Extract the [x, y] coordinate from the center of the cell holding the provided text.  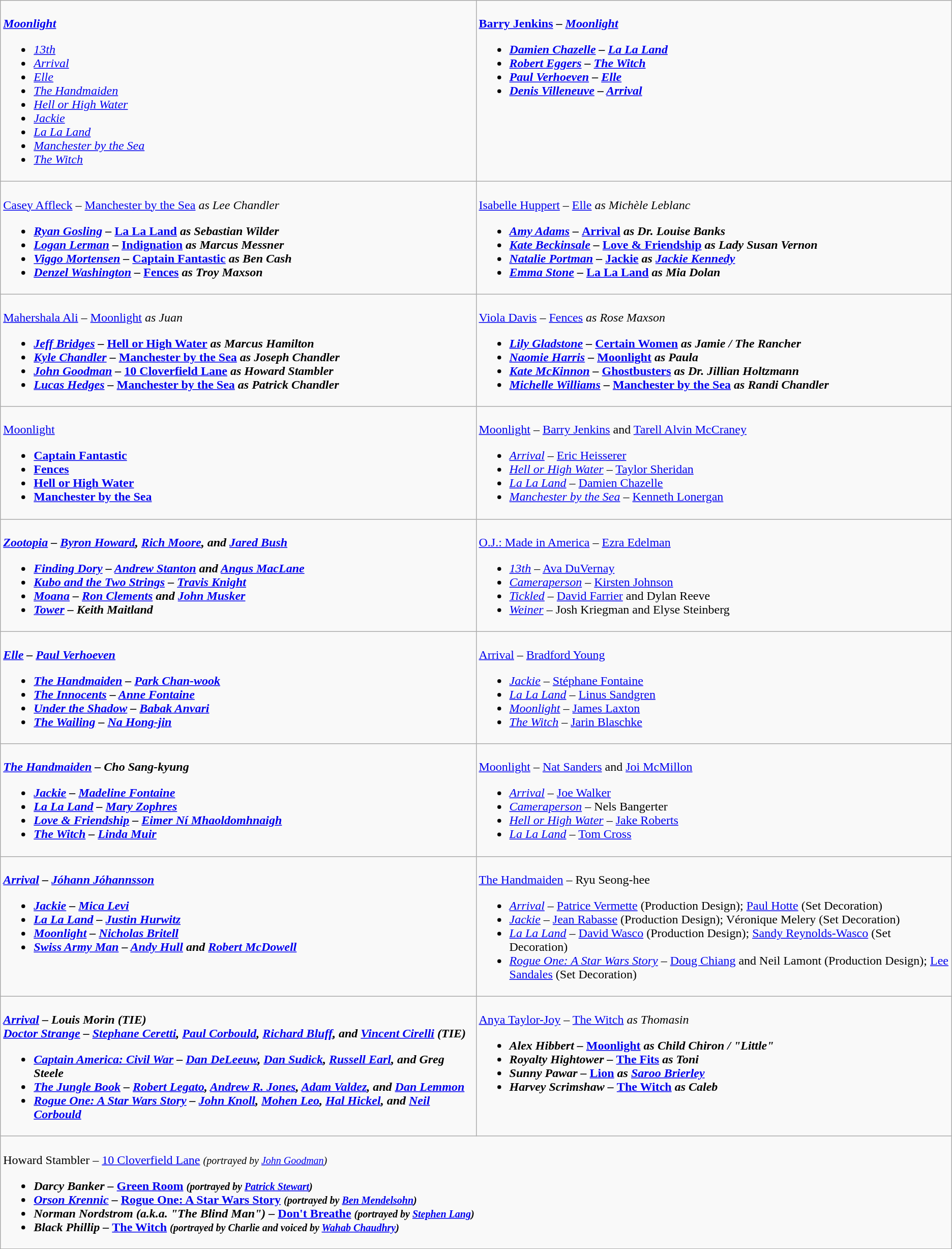
The Handmaiden – Cho Sang-kyungJackie – Madeline FontaineLa La Land – Mary ZophresLove & Friendship – Eimer Ní MhaoldomhnaighThe Witch – Linda Muir [238, 800]
Elle – Paul VerhoevenThe Handmaiden – Park Chan-wookThe Innocents – Anne FontaineUnder the Shadow – Babak AnvariThe Wailing – Na Hong-jin [238, 688]
Arrival – Bradford YoungJackie – Stéphane FontaineLa La Land – Linus SandgrenMoonlight – James LaxtonThe Witch – Jarin Blaschke [714, 688]
Moonlight – Nat Sanders and Joi McMillonArrival – Joe WalkerCameraperson – Nels BangerterHell or High Water – Jake RobertsLa La Land – Tom Cross [714, 800]
Arrival – Jóhann JóhannssonJackie – Mica LeviLa La Land – Justin HurwitzMoonlight – Nicholas BritellSwiss Army Man – Andy Hull and Robert McDowell [238, 926]
MoonlightCaptain FantasticFencesHell or High WaterManchester by the Sea [238, 463]
Moonlight13thArrivalElleThe HandmaidenHell or High WaterJackieLa La LandManchester by the SeaThe Witch [238, 91]
Barry Jenkins – MoonlightDamien Chazelle – La La LandRobert Eggers – The WitchPaul Verhoeven – ElleDenis Villeneuve – Arrival [714, 91]
